Find where the given text appears and provide that cell's center as (x, y) coordinate. 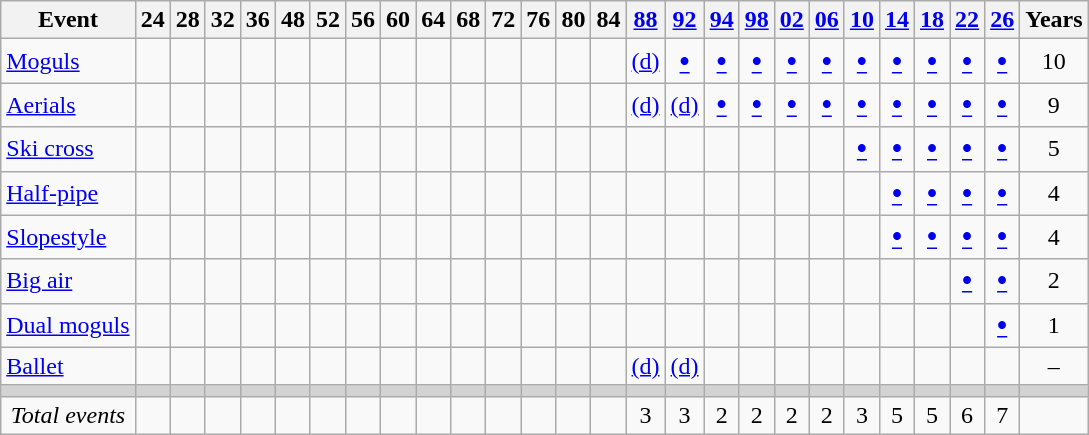
22 (968, 20)
80 (574, 20)
76 (538, 20)
Half-pipe (68, 193)
06 (826, 20)
Dual moguls (68, 325)
Total events (68, 415)
28 (188, 20)
Moguls (68, 61)
6 (968, 415)
9 (1054, 105)
Slopestyle (68, 237)
92 (684, 20)
02 (792, 20)
26 (1002, 20)
18 (932, 20)
68 (468, 20)
– (1054, 366)
56 (364, 20)
Ballet (68, 366)
88 (646, 20)
Years (1054, 20)
Aerials (68, 105)
72 (504, 20)
7 (1002, 415)
84 (608, 20)
48 (292, 20)
Event (68, 20)
60 (398, 20)
64 (434, 20)
Ski cross (68, 149)
94 (722, 20)
36 (258, 20)
24 (152, 20)
1 (1054, 325)
98 (756, 20)
14 (896, 20)
32 (222, 20)
52 (328, 20)
Big air (68, 281)
